Search for the cell housing the specified text and yield its (x, y) center coordinate. 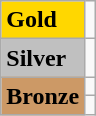
Gold (43, 20)
Silver (43, 58)
Bronze (43, 96)
